For the text-containing cell, return its midpoint in [X, Y] coordinate format. 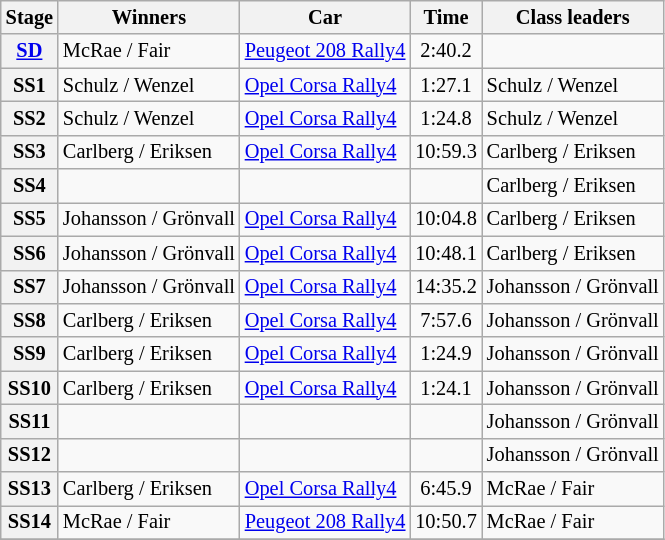
SS1 [30, 85]
SS11 [30, 421]
1:27.1 [446, 85]
SS6 [30, 253]
SS13 [30, 489]
SS4 [30, 186]
2:40.2 [446, 51]
SS9 [30, 354]
1:24.1 [446, 388]
SS12 [30, 455]
SD [30, 51]
10:50.7 [446, 522]
Class leaders [573, 17]
7:57.6 [446, 320]
SS8 [30, 320]
SS2 [30, 118]
Time [446, 17]
10:04.8 [446, 219]
6:45.9 [446, 489]
1:24.9 [446, 354]
SS10 [30, 388]
SS14 [30, 522]
10:48.1 [446, 253]
Winners [149, 17]
Stage [30, 17]
Car [326, 17]
14:35.2 [446, 287]
SS7 [30, 287]
SS3 [30, 152]
SS5 [30, 219]
1:24.8 [446, 118]
10:59.3 [446, 152]
